Find where the given text appears and provide that cell's center as [X, Y] coordinate. 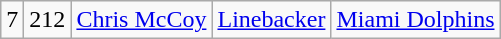
212 [48, 20]
Chris McCoy [142, 20]
Miami Dolphins [416, 20]
7 [12, 20]
Linebacker [272, 20]
